From the cell containing the given text, extract its center point as [X, Y] coordinate. 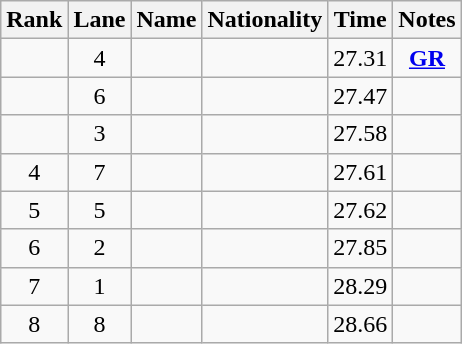
Time [360, 20]
2 [100, 248]
27.62 [360, 210]
Name [166, 20]
3 [100, 134]
27.47 [360, 96]
GR [427, 58]
27.31 [360, 58]
1 [100, 286]
Rank [34, 20]
27.61 [360, 172]
Lane [100, 20]
28.29 [360, 286]
Notes [427, 20]
28.66 [360, 324]
27.85 [360, 248]
Nationality [265, 20]
27.58 [360, 134]
